Determine the (x, y) coordinate at the center of the cell enclosing the given text.  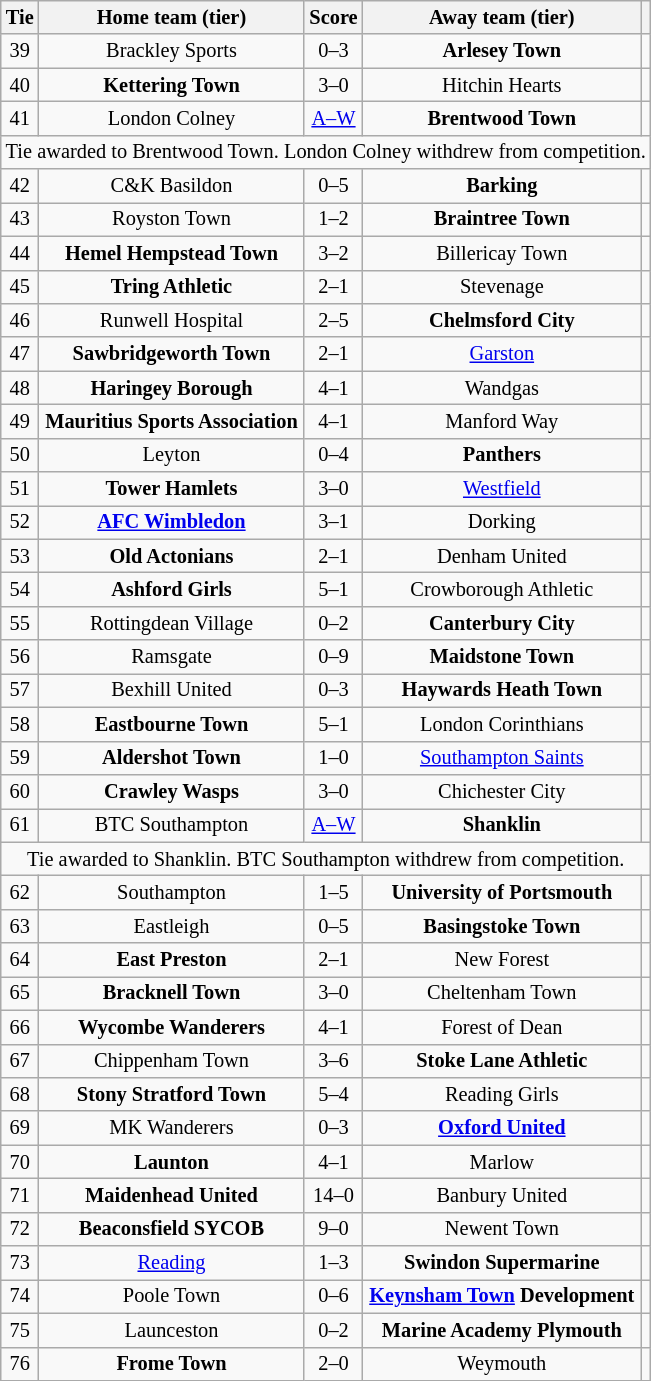
Royston Town (172, 219)
Hitchin Hearts (502, 85)
London Corinthians (502, 724)
60 (20, 791)
London Colney (172, 118)
69 (20, 1128)
48 (20, 388)
73 (20, 1263)
5–4 (334, 1094)
Beaconsfield SYCOB (172, 1229)
72 (20, 1229)
Wandgas (502, 388)
Brackley Sports (172, 51)
56 (20, 657)
Southampton (172, 892)
Leyton (172, 455)
Old Actonians (172, 556)
Chelmsford City (502, 320)
1–5 (334, 892)
Maidenhead United (172, 1195)
67 (20, 1061)
39 (20, 51)
University of Portsmouth (502, 892)
Away team (tier) (502, 17)
Tie awarded to Shanklin. BTC Southampton withdrew from competition. (326, 859)
1–3 (334, 1263)
0–6 (334, 1296)
Tie (20, 17)
Cheltenham Town (502, 993)
74 (20, 1296)
Haywards Heath Town (502, 690)
0–9 (334, 657)
3–6 (334, 1061)
Weymouth (502, 1364)
Kettering Town (172, 85)
59 (20, 758)
Marlow (502, 1162)
Dorking (502, 522)
Launton (172, 1162)
Tower Hamlets (172, 489)
44 (20, 253)
51 (20, 489)
Ramsgate (172, 657)
75 (20, 1330)
Haringey Borough (172, 388)
Stony Stratford Town (172, 1094)
2–0 (334, 1364)
71 (20, 1195)
Chichester City (502, 791)
Hemel Hempstead Town (172, 253)
64 (20, 960)
Crowborough Athletic (502, 589)
Panthers (502, 455)
Aldershot Town (172, 758)
43 (20, 219)
Mauritius Sports Association (172, 421)
Frome Town (172, 1364)
55 (20, 623)
Stevenage (502, 287)
2–5 (334, 320)
Ashford Girls (172, 589)
40 (20, 85)
57 (20, 690)
68 (20, 1094)
Tring Athletic (172, 287)
41 (20, 118)
C&K Basildon (172, 186)
Wycombe Wanderers (172, 1027)
Billericay Town (502, 253)
49 (20, 421)
Eastbourne Town (172, 724)
Shanklin (502, 825)
Newent Town (502, 1229)
Score (334, 17)
BTC Southampton (172, 825)
Bracknell Town (172, 993)
3–2 (334, 253)
76 (20, 1364)
Forest of Dean (502, 1027)
Basingstoke Town (502, 926)
Maidstone Town (502, 657)
70 (20, 1162)
50 (20, 455)
AFC Wimbledon (172, 522)
1–0 (334, 758)
Braintree Town (502, 219)
Eastleigh (172, 926)
Chippenham Town (172, 1061)
Stoke Lane Athletic (502, 1061)
Brentwood Town (502, 118)
Bexhill United (172, 690)
58 (20, 724)
46 (20, 320)
45 (20, 287)
East Preston (172, 960)
Poole Town (172, 1296)
Barking (502, 186)
Rottingdean Village (172, 623)
Garston (502, 354)
3–1 (334, 522)
Marine Academy Plymouth (502, 1330)
Banbury United (502, 1195)
53 (20, 556)
52 (20, 522)
New Forest (502, 960)
Home team (tier) (172, 17)
63 (20, 926)
65 (20, 993)
Launceston (172, 1330)
Reading (172, 1263)
0–4 (334, 455)
Arlesey Town (502, 51)
61 (20, 825)
54 (20, 589)
14–0 (334, 1195)
42 (20, 186)
MK Wanderers (172, 1128)
62 (20, 892)
Swindon Supermarine (502, 1263)
9–0 (334, 1229)
Oxford United (502, 1128)
Denham United (502, 556)
66 (20, 1027)
Westfield (502, 489)
Manford Way (502, 421)
1–2 (334, 219)
Southampton Saints (502, 758)
47 (20, 354)
Keynsham Town Development (502, 1296)
Crawley Wasps (172, 791)
Reading Girls (502, 1094)
Runwell Hospital (172, 320)
Tie awarded to Brentwood Town. London Colney withdrew from competition. (326, 152)
Sawbridgeworth Town (172, 354)
Canterbury City (502, 623)
